Determine the (x, y) coordinate at the center of the cell enclosing the given text.  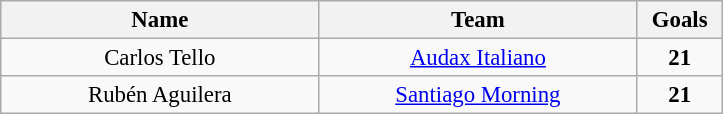
Carlos Tello (160, 58)
Rubén Aguilera (160, 95)
Name (160, 20)
Goals (680, 20)
Audax Italiano (478, 58)
Team (478, 20)
Santiago Morning (478, 95)
